Detect which cell encompasses the target text, then output its (X, Y) center coordinate. 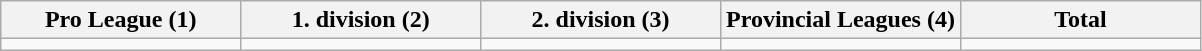
Total (1080, 20)
2. division (3) (601, 20)
Pro League (1) (121, 20)
1. division (2) (361, 20)
Provincial Leagues (4) (841, 20)
